For the text-containing cell, return its midpoint in [X, Y] coordinate format. 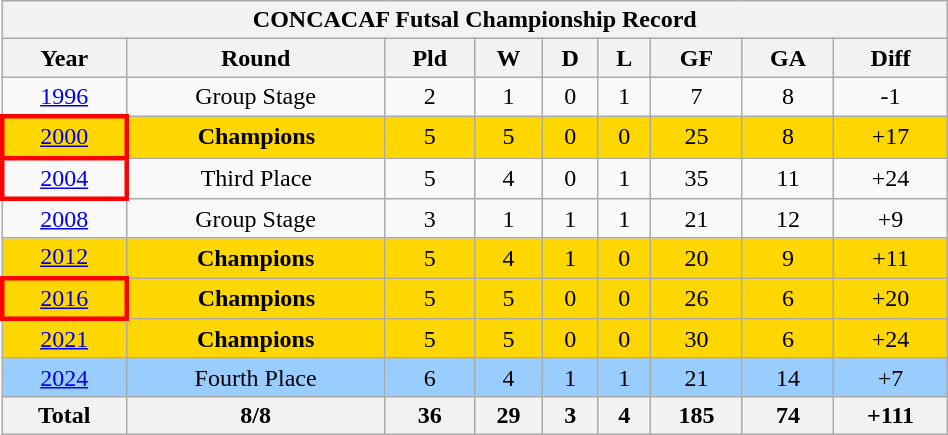
W [508, 58]
36 [430, 415]
L [624, 58]
GA [788, 58]
25 [697, 136]
GF [697, 58]
11 [788, 178]
35 [697, 178]
8/8 [256, 415]
+9 [890, 219]
30 [697, 339]
D [570, 58]
14 [788, 377]
1996 [64, 97]
+111 [890, 415]
2024 [64, 377]
-1 [890, 97]
+20 [890, 298]
12 [788, 219]
Diff [890, 58]
2012 [64, 258]
7 [697, 97]
Fourth Place [256, 377]
Round [256, 58]
2 [430, 97]
+7 [890, 377]
Year [64, 58]
185 [697, 415]
+17 [890, 136]
Total [64, 415]
26 [697, 298]
29 [508, 415]
2008 [64, 219]
9 [788, 258]
2004 [64, 178]
Third Place [256, 178]
20 [697, 258]
74 [788, 415]
2016 [64, 298]
CONCACAF Futsal Championship Record [474, 20]
Pld [430, 58]
2021 [64, 339]
+11 [890, 258]
2000 [64, 136]
